Pinpoint the cell where the given text exists, returning its [X, Y] midpoint coordinate. 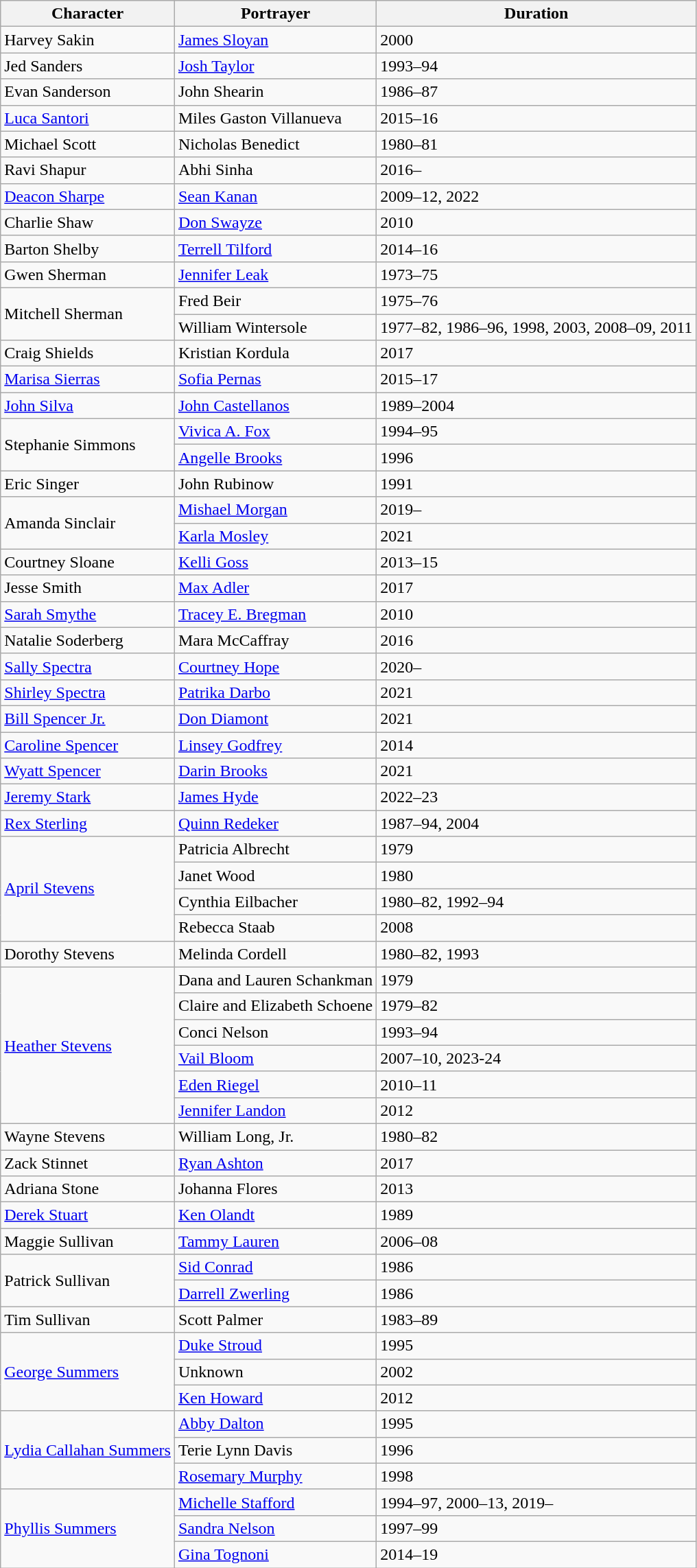
Patricia Albrecht [275, 850]
Rex Sterling [88, 823]
Jennifer Landon [275, 1110]
Sean Kanan [275, 196]
Terrell Tilford [275, 248]
Don Diamont [275, 718]
Sandra Nelson [275, 1528]
John Castellanos [275, 406]
Angelle Brooks [275, 458]
Conci Nelson [275, 1032]
Sarah Smythe [88, 614]
Linsey Godfrey [275, 745]
Stephanie Simmons [88, 445]
Sofia Pernas [275, 379]
April Stevens [88, 889]
John Silva [88, 406]
Janet Wood [275, 876]
Adriana Stone [88, 1189]
1979–82 [536, 1006]
2022–23 [536, 797]
Nicholas Benedict [275, 144]
Melinda Cordell [275, 954]
2020– [536, 666]
George Summers [88, 1372]
Dana and Lauren Schankman [275, 980]
Mishael Morgan [275, 510]
Josh Taylor [275, 66]
John Shearin [275, 92]
1997–99 [536, 1528]
Abhi Sinha [275, 170]
2009–12, 2022 [536, 196]
Mitchell Sherman [88, 314]
Kelli Goss [275, 562]
Wayne Stevens [88, 1136]
Johanna Flores [275, 1189]
Eden Riegel [275, 1084]
Lydia Callahan Summers [88, 1450]
Marisa Sierras [88, 379]
2010–11 [536, 1084]
1975–76 [536, 301]
Mara McCaffray [275, 640]
2013 [536, 1189]
2014 [536, 745]
Derek Stuart [88, 1215]
Phyllis Summers [88, 1528]
Terie Lynn Davis [275, 1450]
Rebecca Staab [275, 928]
1980–82 [536, 1136]
Michelle Stafford [275, 1502]
1973–75 [536, 274]
Amanda Sinclair [88, 523]
Shirley Spectra [88, 692]
2008 [536, 928]
Claire and Elizabeth Schoene [275, 1006]
2015–16 [536, 118]
1991 [536, 484]
2007–10, 2023-24 [536, 1058]
Jennifer Leak [275, 274]
2000 [536, 40]
Zack Stinnet [88, 1163]
2013–15 [536, 562]
Miles Gaston Villanueva [275, 118]
Patrick Sullivan [88, 1280]
Gwen Sherman [88, 274]
Quinn Redeker [275, 823]
Deacon Sharpe [88, 196]
Courtney Hope [275, 666]
Ken Olandt [275, 1215]
Harvey Sakin [88, 40]
Luca Santori [88, 118]
Kristian Kordula [275, 353]
Darin Brooks [275, 771]
Cynthia Eilbacher [275, 902]
1989 [536, 1215]
Patrika Darbo [275, 692]
1989–2004 [536, 406]
1983–89 [536, 1320]
William Wintersole [275, 327]
Charlie Shaw [88, 222]
Tracey E. Bregman [275, 614]
Craig Shields [88, 353]
Ravi Shapur [88, 170]
Courtney Sloane [88, 562]
1986–87 [536, 92]
Jesse Smith [88, 588]
Wyatt Spencer [88, 771]
2006–08 [536, 1241]
1987–94, 2004 [536, 823]
Fred Beir [275, 301]
2015–17 [536, 379]
1980–82, 1992–94 [536, 902]
2014–16 [536, 248]
1977–82, 1986–96, 1998, 2003, 2008–09, 2011 [536, 327]
Jeremy Stark [88, 797]
Sid Conrad [275, 1267]
Caroline Spencer [88, 745]
William Long, Jr. [275, 1136]
Max Adler [275, 588]
2016– [536, 170]
Rosemary Murphy [275, 1476]
Abby Dalton [275, 1424]
Portrayer [275, 14]
Vivica A. Fox [275, 432]
Duration [536, 14]
Dorothy Stevens [88, 954]
2016 [536, 640]
Duke Stroud [275, 1346]
Scott Palmer [275, 1320]
Ryan Ashton [275, 1163]
1994–97, 2000–13, 2019– [536, 1502]
Heather Stevens [88, 1045]
2002 [536, 1372]
Michael Scott [88, 144]
Tammy Lauren [275, 1241]
Vail Bloom [275, 1058]
Maggie Sullivan [88, 1241]
Bill Spencer Jr. [88, 718]
1980 [536, 876]
Evan Sanderson [88, 92]
James Sloyan [275, 40]
Don Swayze [275, 222]
Jed Sanders [88, 66]
John Rubinow [275, 484]
Gina Tognoni [275, 1554]
James Hyde [275, 797]
Darrell Zwerling [275, 1294]
Natalie Soderberg [88, 640]
Unknown [275, 1372]
Ken Howard [275, 1398]
Barton Shelby [88, 248]
Sally Spectra [88, 666]
1980–81 [536, 144]
Eric Singer [88, 484]
Tim Sullivan [88, 1320]
Karla Mosley [275, 536]
1998 [536, 1476]
1994–95 [536, 432]
1980–82, 1993 [536, 954]
2019– [536, 510]
Character [88, 14]
2014–19 [536, 1554]
